Search for the cell housing the specified text and yield its (X, Y) center coordinate. 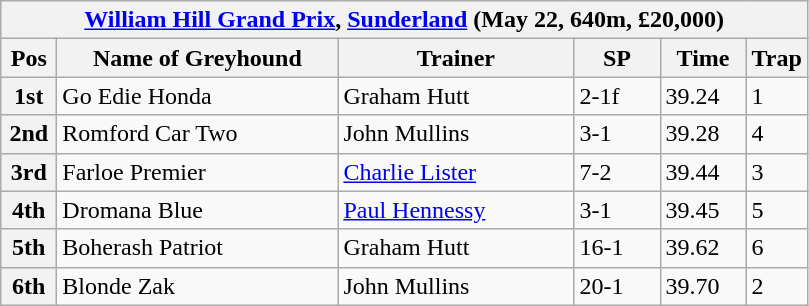
Paul Hennessy (456, 210)
Farloe Premier (198, 172)
2-1f (617, 96)
Pos (29, 58)
20-1 (617, 286)
Trap (776, 58)
Dromana Blue (198, 210)
1st (29, 96)
2 (776, 286)
2nd (29, 134)
Boherash Patriot (198, 248)
Name of Greyhound (198, 58)
39.44 (703, 172)
4 (776, 134)
39.45 (703, 210)
39.70 (703, 286)
5th (29, 248)
Trainer (456, 58)
Charlie Lister (456, 172)
Blonde Zak (198, 286)
6th (29, 286)
3rd (29, 172)
1 (776, 96)
39.24 (703, 96)
SP (617, 58)
Go Edie Honda (198, 96)
3 (776, 172)
5 (776, 210)
4th (29, 210)
39.28 (703, 134)
Time (703, 58)
16-1 (617, 248)
6 (776, 248)
7-2 (617, 172)
William Hill Grand Prix, Sunderland (May 22, 640m, £20,000) (404, 20)
Romford Car Two (198, 134)
39.62 (703, 248)
